Return [x, y] of the center of cell containing provided text 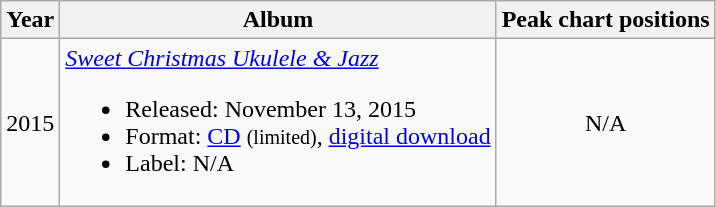
N/A [606, 122]
Year [30, 20]
Album [278, 20]
Sweet Christmas Ukulele & JazzReleased: November 13, 2015Format: CD (limited), digital downloadLabel: N/A [278, 122]
Peak chart positions [606, 20]
2015 [30, 122]
